Detect which cell encompasses the target text, then output its [x, y] center coordinate. 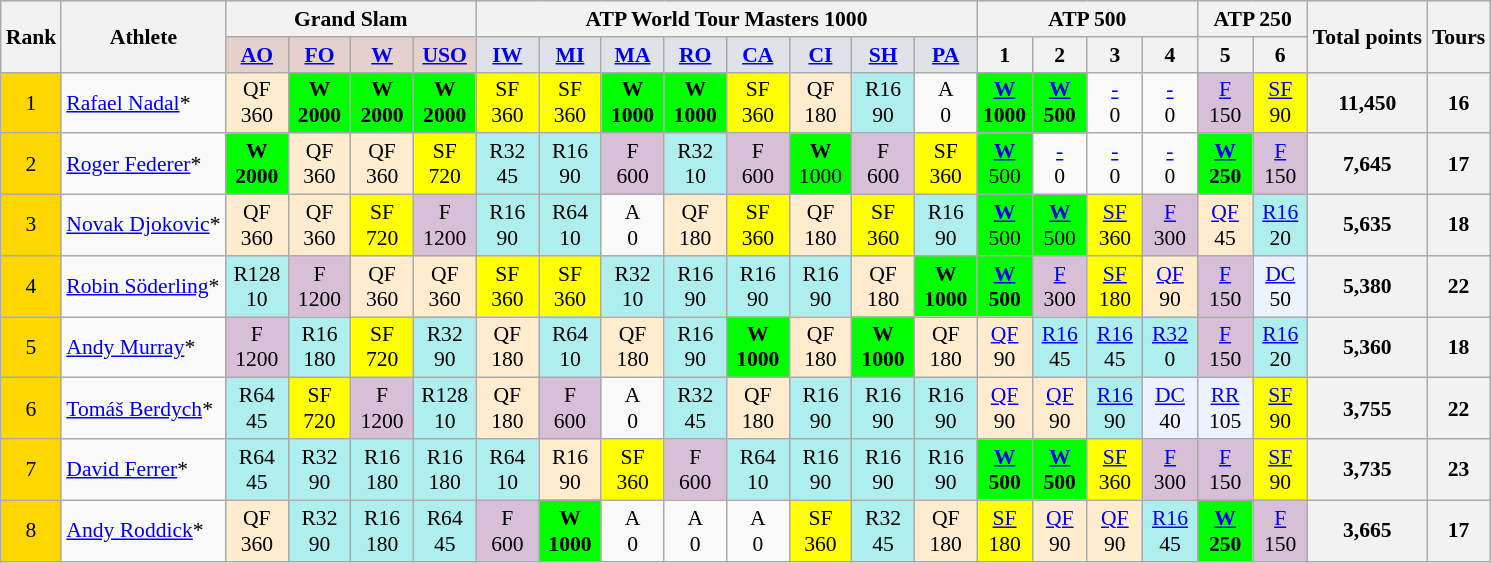
CI [820, 55]
ATP 500 [1087, 19]
Roger Federer* [143, 164]
Robin Söderling* [143, 286]
Tours [1458, 36]
23 [1458, 470]
Total points [1368, 36]
IW [508, 55]
Rafael Nadal* [143, 102]
8 [32, 530]
DC50 [1280, 286]
DC40 [1170, 408]
RO [696, 55]
SH [884, 55]
W [382, 55]
Grand Slam [351, 19]
R320 [1170, 348]
MA [632, 55]
FO [320, 55]
7 [32, 470]
AO [258, 55]
Andy Murray* [143, 348]
Rank [32, 36]
Tomáš Berdych* [143, 408]
3,735 [1368, 470]
ATP 250 [1253, 19]
5,360 [1368, 348]
7,645 [1368, 164]
CA [758, 55]
Athlete [143, 36]
16 [1458, 102]
3,665 [1368, 530]
RR105 [1226, 408]
5,380 [1368, 286]
ATP World Tour Masters 1000 [726, 19]
3,755 [1368, 408]
Novak Djokovic* [143, 226]
Andy Roddick* [143, 530]
11,450 [1368, 102]
David Ferrer* [143, 470]
MI [570, 55]
QF45 [1226, 226]
5,635 [1368, 226]
PA [946, 55]
USO [444, 55]
